Identify which cell holds the provided text, then report its (x, y) central coordinate. 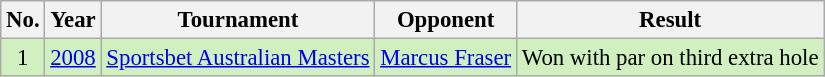
Sportsbet Australian Masters (238, 58)
Year (73, 20)
Tournament (238, 20)
1 (23, 58)
Won with par on third extra hole (670, 58)
No. (23, 20)
Opponent (446, 20)
2008 (73, 58)
Marcus Fraser (446, 58)
Result (670, 20)
